For the text-containing cell, return its midpoint in [x, y] coordinate format. 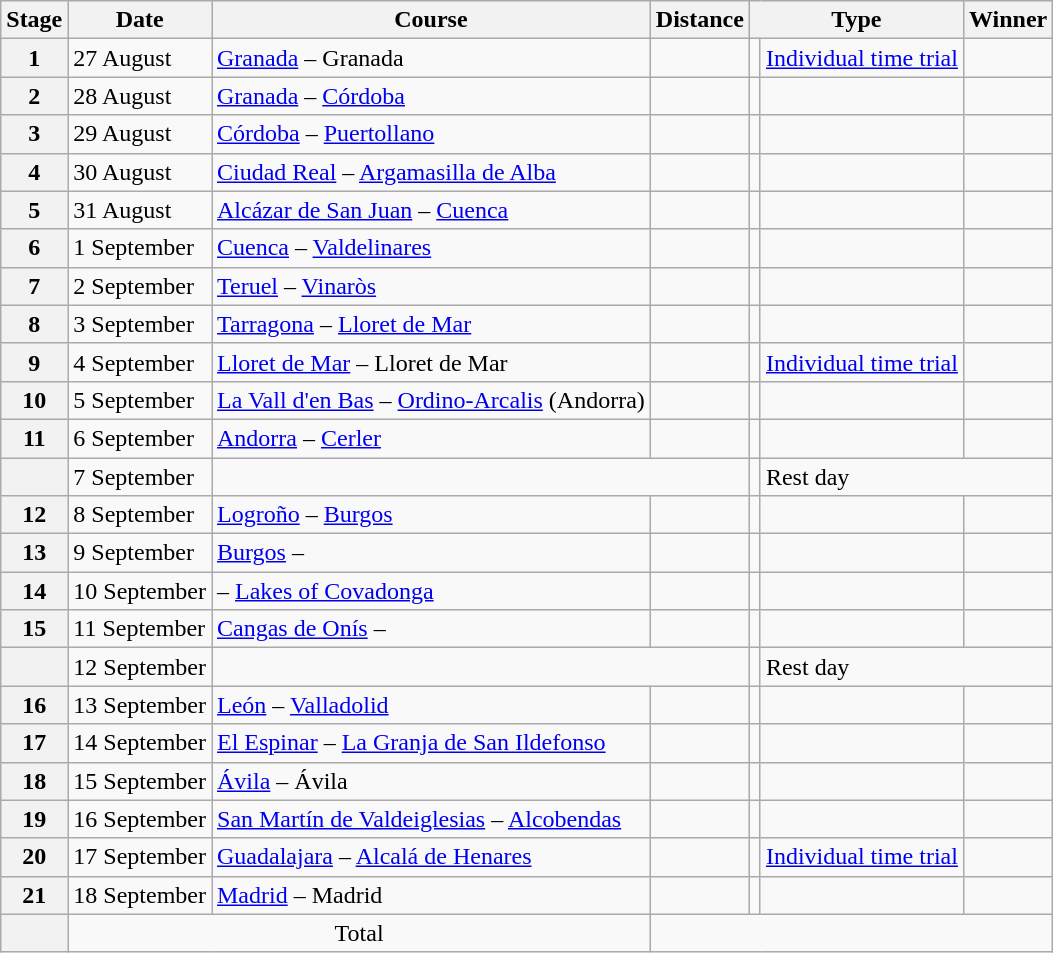
Alcázar de San Juan – Cuenca [432, 210]
13 [34, 553]
Teruel – Vinaròs [432, 286]
San Martín de Valdeiglesias – Alcobendas [432, 819]
6 [34, 248]
Granada – Córdoba [432, 96]
Distance [700, 20]
9 [34, 362]
Stage [34, 20]
1 September [140, 248]
4 [34, 172]
29 August [140, 134]
21 [34, 895]
10 [34, 400]
7 [34, 286]
9 September [140, 553]
Cuenca – Valdelinares [432, 248]
Ávila – Ávila [432, 781]
6 September [140, 438]
1 [34, 58]
27 August [140, 58]
17 September [140, 857]
12 [34, 515]
Tarragona – Lloret de Mar [432, 324]
10 September [140, 591]
18 September [140, 895]
Ciudad Real – Argamasilla de Alba [432, 172]
León – Valladolid [432, 705]
8 September [140, 515]
3 September [140, 324]
Córdoba – Puertollano [432, 134]
7 September [140, 477]
17 [34, 743]
20 [34, 857]
2 [34, 96]
28 August [140, 96]
11 [34, 438]
2 September [140, 286]
– Lakes of Covadonga [432, 591]
El Espinar – La Granja de San Ildefonso [432, 743]
Logroño – Burgos [432, 515]
15 September [140, 781]
Madrid – Madrid [432, 895]
19 [34, 819]
Date [140, 20]
La Vall d'en Bas – Ordino-Arcalis (Andorra) [432, 400]
31 August [140, 210]
Guadalajara – Alcalá de Henares [432, 857]
3 [34, 134]
5 September [140, 400]
Burgos – [432, 553]
13 September [140, 705]
30 August [140, 172]
Winner [1008, 20]
Cangas de Onís – [432, 629]
Granada – Granada [432, 58]
Lloret de Mar – Lloret de Mar [432, 362]
5 [34, 210]
Course [432, 20]
8 [34, 324]
11 September [140, 629]
Type [856, 20]
12 September [140, 667]
4 September [140, 362]
Total [360, 933]
16 September [140, 819]
16 [34, 705]
15 [34, 629]
18 [34, 781]
14 September [140, 743]
14 [34, 591]
Andorra – Cerler [432, 438]
